Capture the cell that displays the provided text and extract its [X, Y] central coordinate. 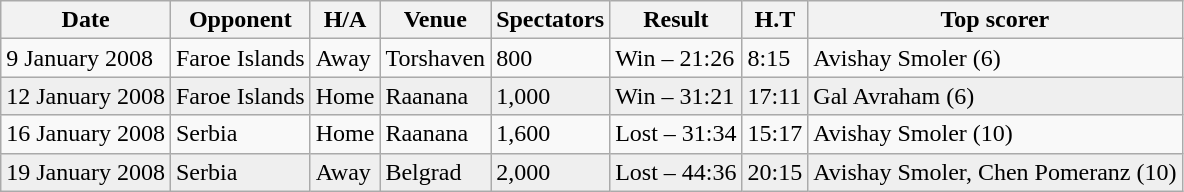
Result [676, 20]
Avishay Smoler, Chen Pomeranz (10) [995, 172]
Avishay Smoler (10) [995, 134]
16 January 2008 [86, 134]
Lost – 44:36 [676, 172]
Top scorer [995, 20]
Spectators [550, 20]
Date [86, 20]
8:15 [775, 58]
Avishay Smoler (6) [995, 58]
Venue [436, 20]
Opponent [240, 20]
Belgrad [436, 172]
20:15 [775, 172]
Torshaven [436, 58]
Win – 21:26 [676, 58]
19 January 2008 [86, 172]
Gal Avraham (6) [995, 96]
1,600 [550, 134]
Win – 31:21 [676, 96]
2,000 [550, 172]
15:17 [775, 134]
H.T [775, 20]
17:11 [775, 96]
Lost – 31:34 [676, 134]
800 [550, 58]
H/A [345, 20]
12 January 2008 [86, 96]
9 January 2008 [86, 58]
1,000 [550, 96]
